Return the (x, y) coordinate for the center point of the cell that contains the specified text.  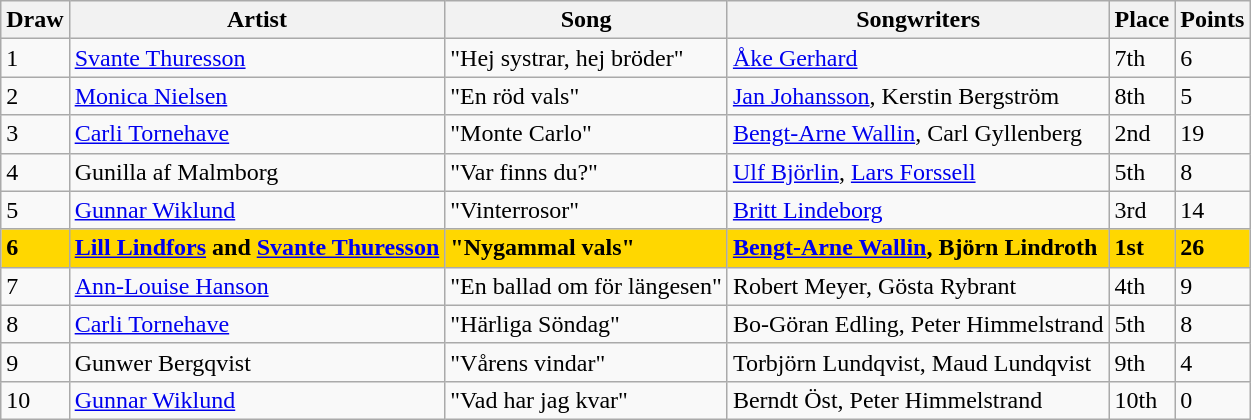
Draw (35, 20)
Britt Lindeborg (918, 210)
4th (1142, 286)
"Vinterrosor" (586, 210)
"Vad har jag kvar" (586, 400)
Bo-Göran Edling, Peter Himmelstrand (918, 324)
Artist (257, 20)
Place (1142, 20)
"Hej systrar, hej bröder" (586, 58)
"Monte Carlo" (586, 134)
9th (1142, 362)
7 (35, 286)
Robert Meyer, Gösta Rybrant (918, 286)
"En ballad om för längesen" (586, 286)
"Vårens vindar" (586, 362)
Bengt-Arne Wallin, Carl Gyllenberg (918, 134)
14 (1212, 210)
10th (1142, 400)
8th (1142, 96)
2nd (1142, 134)
Svante Thuresson (257, 58)
3 (35, 134)
Gunwer Bergqvist (257, 362)
Monica Nielsen (257, 96)
Jan Johansson, Kerstin Bergström (918, 96)
Bengt-Arne Wallin, Björn Lindroth (918, 248)
1 (35, 58)
0 (1212, 400)
Torbjörn Lundqvist, Maud Lundqvist (918, 362)
"Härliga Söndag" (586, 324)
7th (1142, 58)
26 (1212, 248)
Gunilla af Malmborg (257, 172)
"En röd vals" (586, 96)
19 (1212, 134)
1st (1142, 248)
Songwriters (918, 20)
"Var finns du?" (586, 172)
Berndt Öst, Peter Himmelstrand (918, 400)
Lill Lindfors and Svante Thuresson (257, 248)
Åke Gerhard (918, 58)
Points (1212, 20)
Song (586, 20)
"Nygammal vals" (586, 248)
3rd (1142, 210)
Ulf Björlin, Lars Forssell (918, 172)
2 (35, 96)
10 (35, 400)
Ann-Louise Hanson (257, 286)
